Return the [X, Y] coordinate for the center point of the cell that contains the specified text.  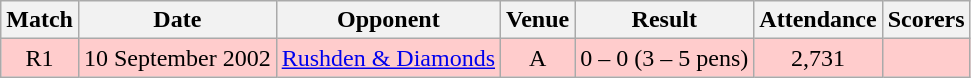
Venue [538, 20]
A [538, 58]
Result [664, 20]
2,731 [818, 58]
Attendance [818, 20]
Scorers [926, 20]
Match [40, 20]
Rushden & Diamonds [388, 58]
R1 [40, 58]
Date [177, 20]
10 September 2002 [177, 58]
0 – 0 (3 – 5 pens) [664, 58]
Opponent [388, 20]
